Provide the [x, y] coordinate of the cell's center where the given text is located.  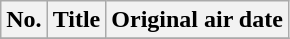
Original air date [198, 20]
No. [24, 20]
Title [76, 20]
